For the text-containing cell, return its midpoint in (X, Y) coordinate format. 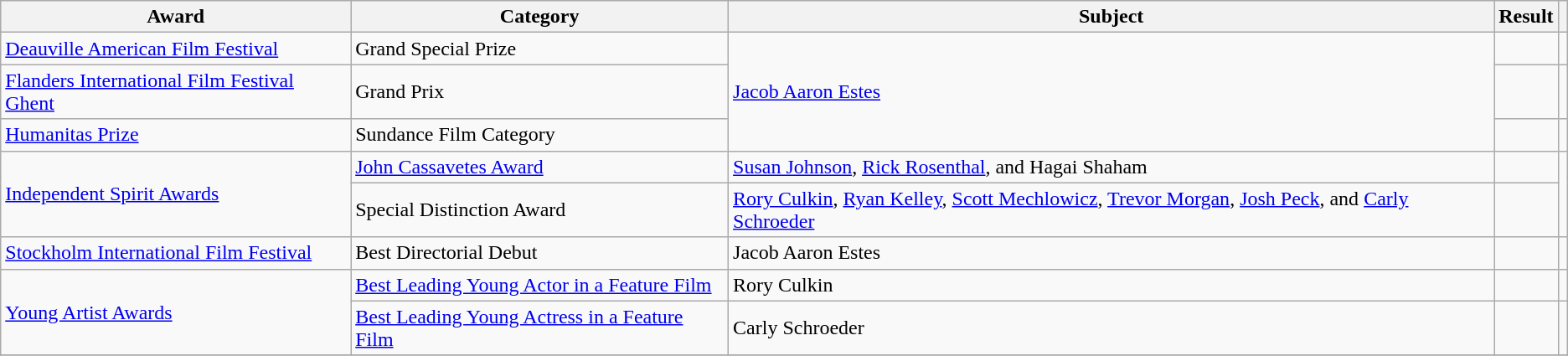
Grand Special Prize (539, 49)
Best Leading Young Actor in a Feature Film (539, 285)
John Cassavetes Award (539, 167)
Young Artist Awards (176, 312)
Grand Prix (539, 92)
Result (1526, 17)
Award (176, 17)
Susan Johnson, Rick Rosenthal, and Hagai Shaham (1112, 167)
Subject (1112, 17)
Deauville American Film Festival (176, 49)
Rory Culkin (1112, 285)
Special Distinction Award (539, 209)
Best Leading Young Actress in a Feature Film (539, 328)
Sundance Film Category (539, 135)
Stockholm International Film Festival (176, 253)
Category (539, 17)
Carly Schroeder (1112, 328)
Independent Spirit Awards (176, 194)
Best Directorial Debut (539, 253)
Humanitas Prize (176, 135)
Rory Culkin, Ryan Kelley, Scott Mechlowicz, Trevor Morgan, Josh Peck, and Carly Schroeder (1112, 209)
Flanders International Film Festival Ghent (176, 92)
